Detect which cell encompasses the target text, then output its [x, y] center coordinate. 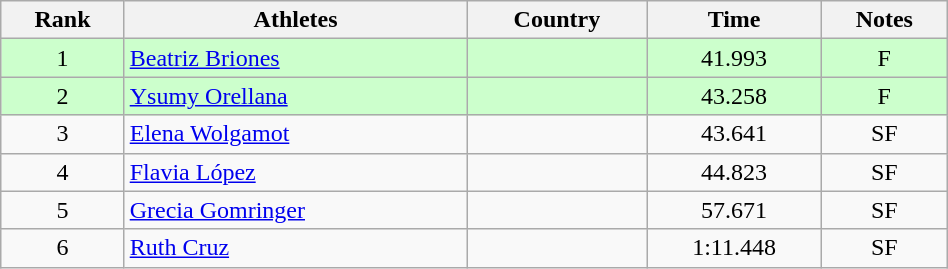
1:11.448 [734, 248]
Time [734, 20]
41.993 [734, 58]
57.671 [734, 210]
5 [62, 210]
Notes [884, 20]
Rank [62, 20]
Grecia Gomringer [296, 210]
43.258 [734, 96]
1 [62, 58]
Ysumy Orellana [296, 96]
4 [62, 172]
44.823 [734, 172]
Beatriz Briones [296, 58]
3 [62, 134]
2 [62, 96]
Elena Wolgamot [296, 134]
Country [557, 20]
Ruth Cruz [296, 248]
6 [62, 248]
43.641 [734, 134]
Flavia López [296, 172]
Athletes [296, 20]
